Detect which cell encompasses the target text, then output its [X, Y] center coordinate. 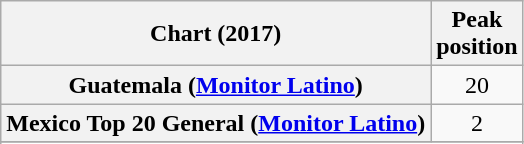
Chart (2017) [216, 34]
2 [477, 123]
Mexico Top 20 General (Monitor Latino) [216, 123]
Peakposition [477, 34]
20 [477, 85]
Guatemala (Monitor Latino) [216, 85]
